Scan for the cell matching the given text and deliver its [X, Y] coordinate at center. 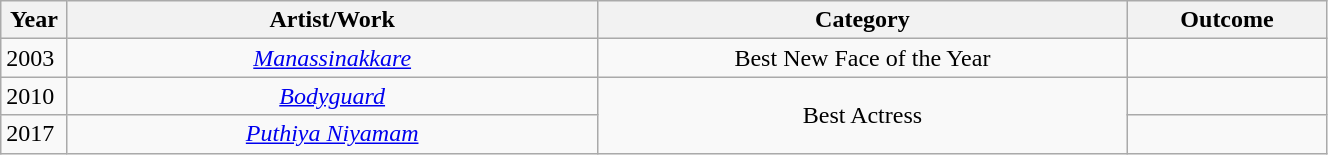
2003 [34, 58]
2017 [34, 134]
Year [34, 20]
Outcome [1228, 20]
Manassinakkare [332, 58]
Best New Face of the Year [862, 58]
2010 [34, 96]
Puthiya Niyamam [332, 134]
Best Actress [862, 115]
Category [862, 20]
Artist/Work [332, 20]
Bodyguard [332, 96]
